Capture the cell that displays the provided text and extract its [x, y] central coordinate. 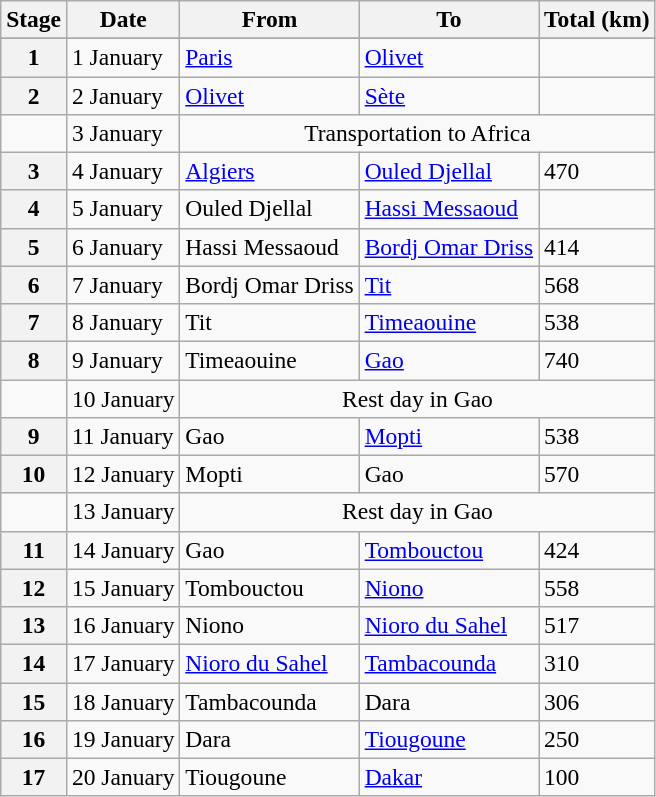
424 [597, 550]
4 [34, 209]
17 [34, 777]
558 [597, 588]
4 January [122, 171]
11 January [122, 436]
13 January [122, 512]
6 January [122, 247]
15 [34, 701]
Date [122, 19]
8 January [122, 322]
250 [597, 739]
5 [34, 247]
100 [597, 777]
470 [597, 171]
16 January [122, 625]
5 January [122, 209]
570 [597, 474]
310 [597, 663]
306 [597, 701]
1 [34, 57]
Algiers [270, 171]
To [448, 19]
11 [34, 550]
Stage [34, 19]
3 [34, 171]
1 January [122, 57]
From [270, 19]
517 [597, 625]
19 January [122, 739]
15 January [122, 588]
12 January [122, 474]
18 January [122, 701]
9 [34, 436]
3 January [122, 133]
Dakar [448, 777]
6 [34, 285]
10 January [122, 398]
14 January [122, 550]
20 January [122, 777]
Sète [448, 95]
Total (km) [597, 19]
16 [34, 739]
568 [597, 285]
740 [597, 360]
414 [597, 247]
17 January [122, 663]
2 [34, 95]
13 [34, 625]
8 [34, 360]
9 January [122, 360]
Transportation to Africa [418, 133]
7 January [122, 285]
10 [34, 474]
2 January [122, 95]
7 [34, 322]
14 [34, 663]
12 [34, 588]
Paris [270, 57]
